Extract the [x, y] coordinate from the center of the cell holding the provided text.  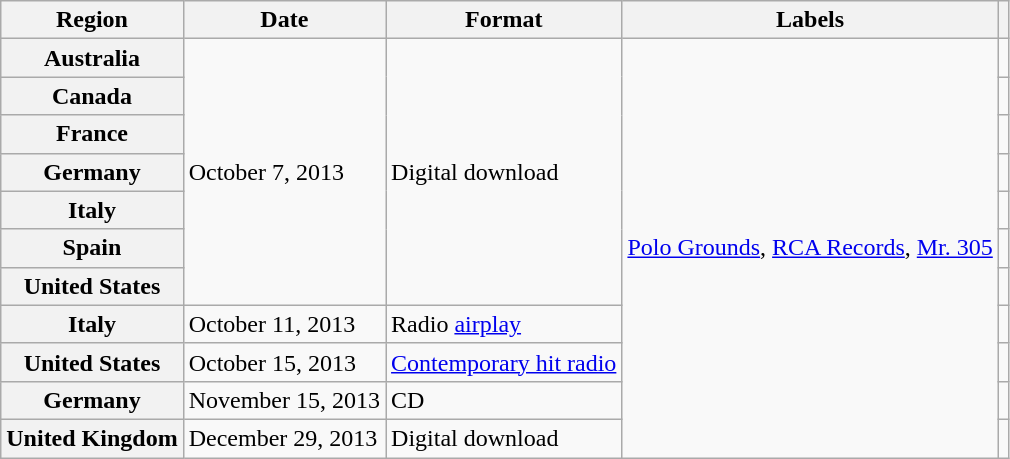
November 15, 2013 [284, 400]
Radio airplay [504, 324]
December 29, 2013 [284, 438]
October 15, 2013 [284, 362]
Format [504, 20]
Spain [92, 248]
Australia [92, 58]
CD [504, 400]
October 7, 2013 [284, 172]
Labels [810, 20]
Contemporary hit radio [504, 362]
Date [284, 20]
Canada [92, 96]
France [92, 134]
United Kingdom [92, 438]
October 11, 2013 [284, 324]
Polo Grounds, RCA Records, Mr. 305 [810, 248]
Region [92, 20]
